Scan for the cell matching the given text and deliver its [X, Y] coordinate at center. 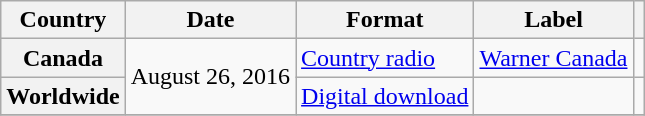
Format [385, 20]
August 26, 2016 [210, 77]
Worldwide [63, 96]
Canada [63, 58]
Country radio [385, 58]
Label [554, 20]
Digital download [385, 96]
Warner Canada [554, 58]
Country [63, 20]
Date [210, 20]
